Return (X, Y) of the center of cell containing provided text 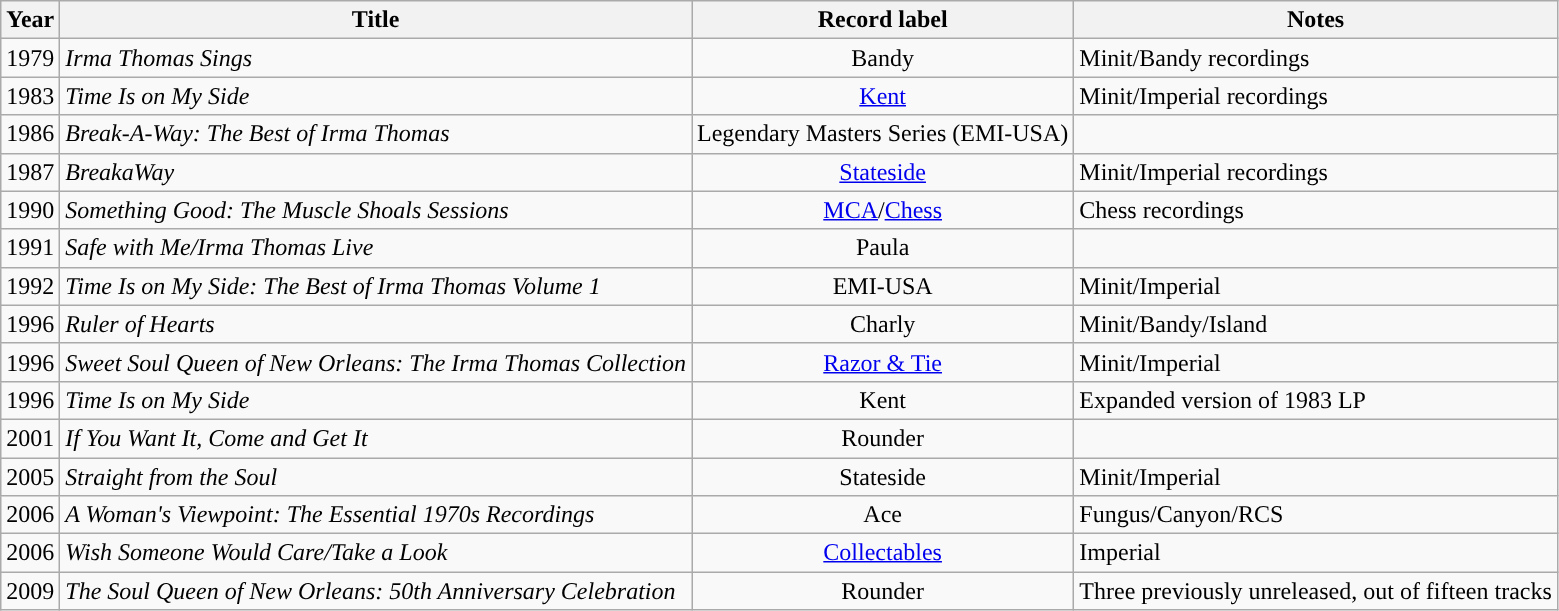
EMI-USA (883, 286)
1991 (30, 248)
Irma Thomas Sings (376, 58)
Minit/Bandy/Island (1316, 324)
1983 (30, 96)
Title (376, 20)
2005 (30, 477)
BreakaWay (376, 172)
Fungus/Canyon/RCS (1316, 515)
Safe with Me/Irma Thomas Live (376, 248)
The Soul Queen of New Orleans: 50th Anniversary Celebration (376, 591)
Break-A-Way: The Best of Irma Thomas (376, 134)
Wish Someone Would Care/Take a Look (376, 553)
Razor & Tie (883, 362)
1990 (30, 210)
Straight from the Soul (376, 477)
Sweet Soul Queen of New Orleans: The Irma Thomas Collection (376, 362)
1992 (30, 286)
MCA/Chess (883, 210)
1979 (30, 58)
Minit/Bandy recordings (1316, 58)
Notes (1316, 20)
Collectables (883, 553)
1987 (30, 172)
Something Good: The Muscle Shoals Sessions (376, 210)
Record label (883, 20)
Charly (883, 324)
Time Is on My Side: The Best of Irma Thomas Volume 1 (376, 286)
Year (30, 20)
Imperial (1316, 553)
A Woman's Viewpoint: The Essential 1970s Recordings (376, 515)
Paula (883, 248)
If You Want It, Come and Get It (376, 438)
2001 (30, 438)
Ruler of Hearts (376, 324)
Legendary Masters Series (EMI-USA) (883, 134)
2009 (30, 591)
1986 (30, 134)
Ace (883, 515)
Chess recordings (1316, 210)
Three previously unreleased, out of fifteen tracks (1316, 591)
Expanded version of 1983 LP (1316, 400)
Bandy (883, 58)
